Output the (X, Y) coordinate of the center of the cell containing the given text.  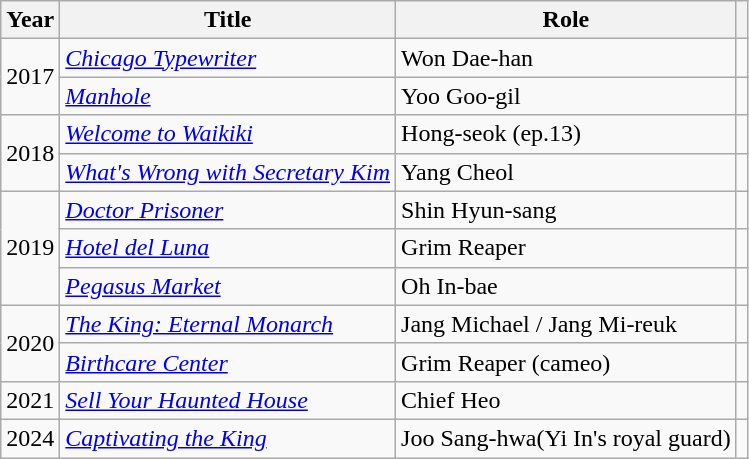
Doctor Prisoner (228, 210)
Joo Sang-hwa(Yi In's royal guard) (566, 438)
Won Dae-han (566, 58)
2017 (30, 77)
Pegasus Market (228, 286)
2024 (30, 438)
Title (228, 20)
Yang Cheol (566, 172)
Jang Michael / Jang Mi-reuk (566, 324)
Sell Your Haunted House (228, 400)
Grim Reaper (566, 248)
Birthcare Center (228, 362)
Welcome to Waikiki (228, 134)
Captivating the King (228, 438)
The King: Eternal Monarch (228, 324)
2020 (30, 343)
Hong-seok (ep.13) (566, 134)
Oh In-bae (566, 286)
Grim Reaper (cameo) (566, 362)
Manhole (228, 96)
Chief Heo (566, 400)
2019 (30, 248)
Chicago Typewriter (228, 58)
Hotel del Luna (228, 248)
Shin Hyun-sang (566, 210)
Year (30, 20)
What's Wrong with Secretary Kim (228, 172)
2018 (30, 153)
2021 (30, 400)
Yoo Goo-gil (566, 96)
Role (566, 20)
